Determine the [X, Y] coordinate at the center of the cell enclosing the given text.  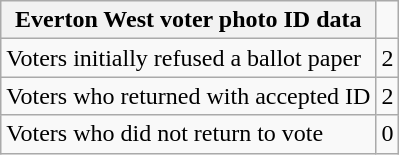
Voters who returned with accepted ID [188, 96]
Voters who did not return to vote [188, 134]
Voters initially refused a ballot paper [188, 58]
0 [388, 134]
Everton West voter photo ID data [188, 20]
